Provide the [x, y] coordinate of the cell's center where the given text is located.  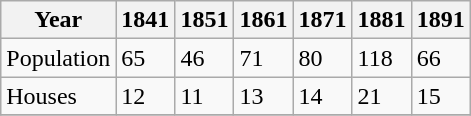
1881 [382, 20]
21 [382, 96]
65 [146, 58]
Population [58, 58]
71 [264, 58]
12 [146, 96]
1841 [146, 20]
1891 [440, 20]
66 [440, 58]
46 [204, 58]
Houses [58, 96]
1851 [204, 20]
11 [204, 96]
80 [322, 58]
Year [58, 20]
1861 [264, 20]
118 [382, 58]
1871 [322, 20]
13 [264, 96]
15 [440, 96]
14 [322, 96]
